Scan for the cell matching the given text and deliver its (x, y) coordinate at center. 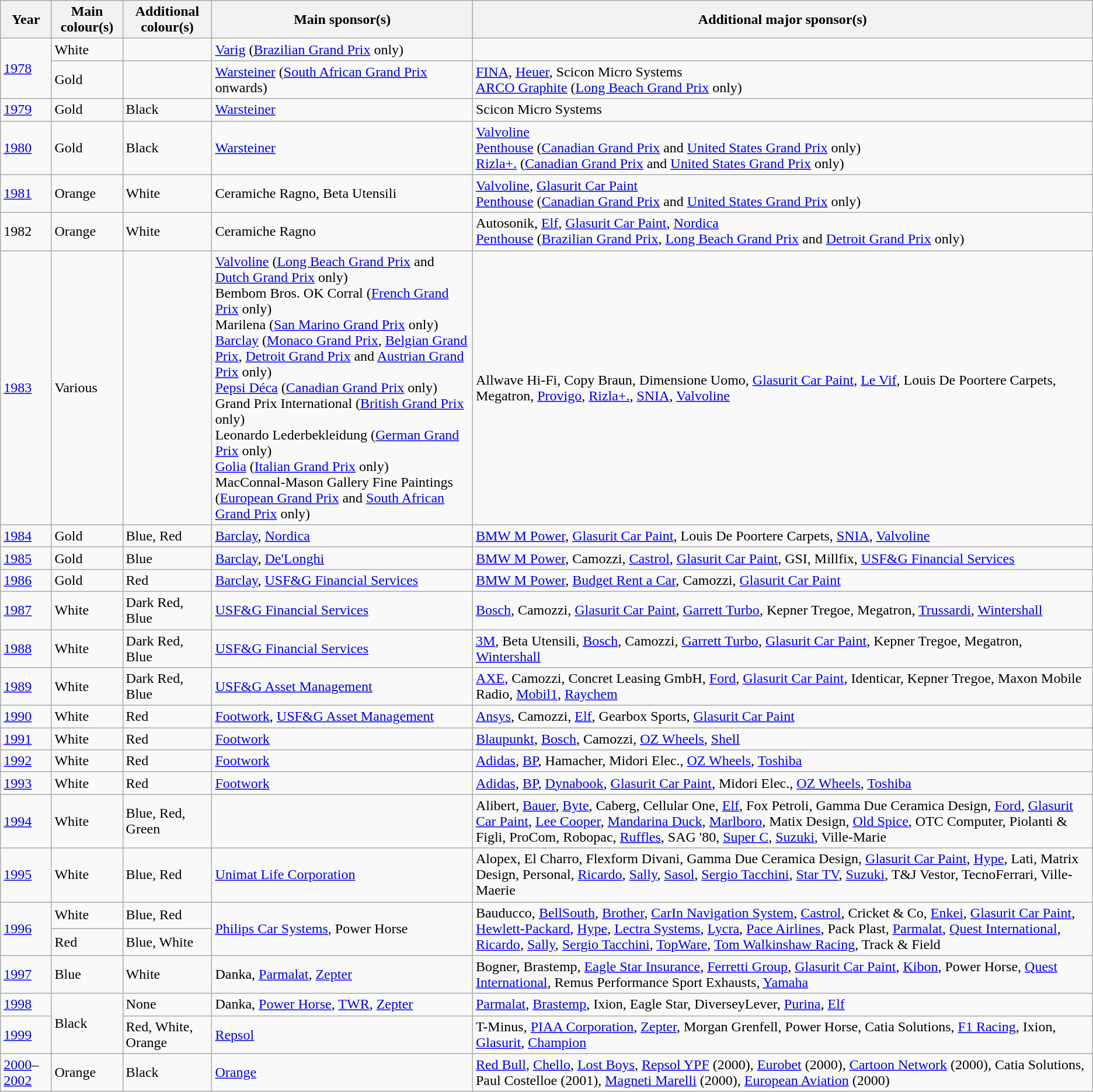
1992 (26, 761)
Adidas, BP, Hamacher, Midori Elec., OZ Wheels, Toshiba (782, 761)
BMW M Power, Camozzi, Castrol, Glasurit Car Paint, GSI, Millfix, USF&G Financial Services (782, 558)
Warsteiner (South African Grand Prix onwards) (342, 79)
Barclay, De'Longhi (342, 558)
1995 (26, 875)
1983 (26, 388)
None (167, 1004)
Adidas, BP, Dynabook, Glasurit Car Paint, Midori Elec., OZ Wheels, Toshiba (782, 783)
Blue, White (167, 942)
Bosch, Camozzi, Glasurit Car Paint, Garrett Turbo, Kepner Tregoe, Megatron, Trussardi, Wintershall (782, 610)
Scicon Micro Systems (782, 110)
Varig (Brazilian Grand Prix only) (342, 50)
Various (87, 388)
FINA, Heuer, Scicon Micro SystemsARCO Graphite (Long Beach Grand Prix only) (782, 79)
BMW M Power, Budget Rent a Car, Camozzi, Glasurit Car Paint (782, 580)
2000–2002 (26, 1073)
AXE, Camozzi, Concret Leasing GmbH, Ford, Glasurit Car Paint, Identicar, Kepner Tregoe, Maxon Mobile Radio, Mobil1, Raychem (782, 686)
Repsol (342, 1034)
Blue, Red, Green (167, 821)
1993 (26, 783)
Valvoline, Glasurit Car PaintPenthouse (Canadian Grand Prix and United States Grand Prix only) (782, 194)
1994 (26, 821)
ValvolinePenthouse (Canadian Grand Prix and United States Grand Prix only)Rizla+. (Canadian Grand Prix and United States Grand Prix only) (782, 148)
Ceramiche Ragno (342, 231)
Allwave Hi-Fi, Copy Braun, Dimensione Uomo, Glasurit Car Paint, Le Vif, Louis De Poortere Carpets, Megatron, Provigo, Rizla+., SNIA, Valvoline (782, 388)
Barclay, Nordica (342, 536)
Additional major sponsor(s) (782, 20)
1990 (26, 717)
BMW M Power, Glasurit Car Paint, Louis De Poortere Carpets, SNIA, Valvoline (782, 536)
1998 (26, 1004)
1999 (26, 1034)
1981 (26, 194)
1991 (26, 739)
Parmalat, Brastemp, Ixion, Eagle Star, DiverseyLever, Purina, Elf (782, 1004)
1987 (26, 610)
Barclay, USF&G Financial Services (342, 580)
Autosonik, Elf, Glasurit Car Paint, NordicaPenthouse (Brazilian Grand Prix, Long Beach Grand Prix and Detroit Grand Prix only) (782, 231)
Danka, Parmalat, Zepter (342, 975)
1988 (26, 648)
1979 (26, 110)
1996 (26, 929)
Ceramiche Ragno, Beta Utensili (342, 194)
Red, White, Orange (167, 1034)
Footwork, USF&G Asset Management (342, 717)
1982 (26, 231)
1985 (26, 558)
1980 (26, 148)
1997 (26, 975)
Blaupunkt, Bosch, Camozzi, OZ Wheels, Shell (782, 739)
1984 (26, 536)
T-Minus, PIAA Corporation, Zepter, Morgan Grenfell, Power Horse, Catia Solutions, F1 Racing, Ixion, Glasurit, Champion (782, 1034)
Additional colour(s) (167, 20)
Unimat Life Corporation (342, 875)
3M, Beta Utensili, Bosch, Camozzi, Garrett Turbo, Glasurit Car Paint, Kepner Tregoe, Megatron, Wintershall (782, 648)
1986 (26, 580)
1989 (26, 686)
1978 (26, 69)
Main sponsor(s) (342, 20)
Ansys, Camozzi, Elf, Gearbox Sports, Glasurit Car Paint (782, 717)
Philips Car Systems, Power Horse (342, 929)
Main colour(s) (87, 20)
Danka, Power Horse, TWR, Zepter (342, 1004)
Year (26, 20)
USF&G Asset Management (342, 686)
